For the text-containing cell, return its midpoint in [x, y] coordinate format. 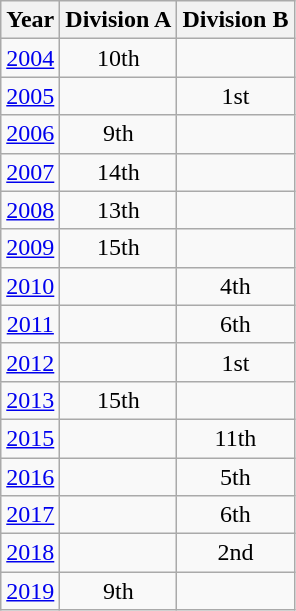
Year [30, 20]
2017 [30, 515]
Division B [236, 20]
2016 [30, 477]
2019 [30, 591]
11th [236, 438]
2018 [30, 553]
2010 [30, 286]
14th [118, 172]
Division A [118, 20]
2013 [30, 400]
13th [118, 210]
5th [236, 477]
2011 [30, 324]
2006 [30, 134]
4th [236, 286]
2nd [236, 553]
2007 [30, 172]
2005 [30, 96]
10th [118, 58]
2008 [30, 210]
2009 [30, 248]
2012 [30, 362]
2004 [30, 58]
2015 [30, 438]
